Scan for the cell matching the given text and deliver its (x, y) coordinate at center. 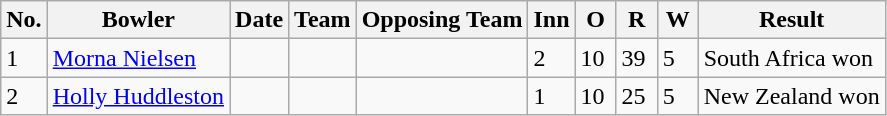
R (636, 20)
Date (260, 20)
Result (792, 20)
Team (323, 20)
25 (636, 96)
O (596, 20)
Holly Huddleston (138, 96)
Inn (552, 20)
Bowler (138, 20)
Morna Nielsen (138, 58)
South Africa won (792, 58)
New Zealand won (792, 96)
No. (24, 20)
W (678, 20)
39 (636, 58)
Opposing Team (442, 20)
